Determine the (x, y) coordinate at the center of the cell enclosing the given text.  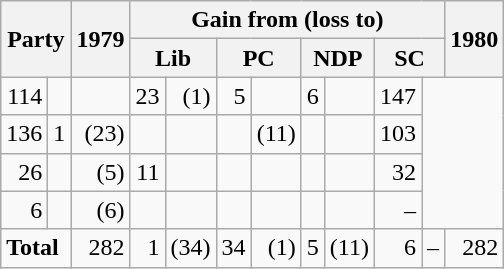
147 (398, 96)
114 (24, 96)
11 (148, 172)
103 (398, 134)
NDP (338, 58)
(34) (190, 248)
PC (258, 58)
Total (36, 248)
(23) (100, 134)
Lib (173, 58)
23 (148, 96)
SC (409, 58)
Gain from (loss to) (288, 20)
1980 (474, 39)
32 (398, 172)
34 (234, 248)
1979 (100, 39)
26 (24, 172)
(5) (100, 172)
(6) (100, 210)
136 (24, 134)
Party (36, 39)
